Identify which cell holds the provided text, then report its (X, Y) central coordinate. 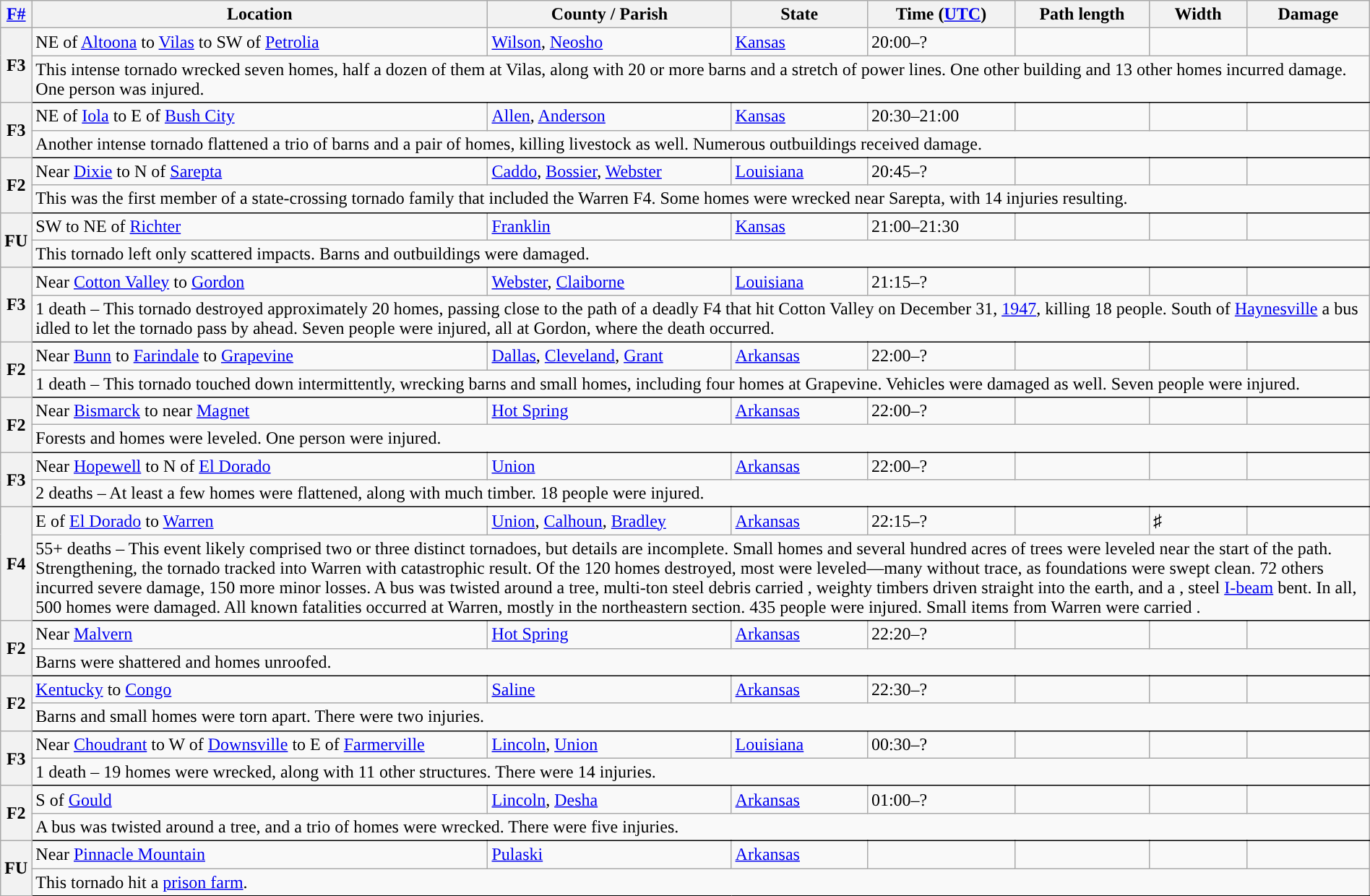
Time (UTC) (941, 14)
Lincoln, Desha (610, 799)
22:20–? (941, 634)
County / Parish (610, 14)
20:45–? (941, 171)
22:30–? (941, 689)
Location (260, 14)
F# (16, 14)
20:00–? (941, 42)
Width (1198, 14)
Path length (1082, 14)
Near Pinnacle Mountain (260, 854)
E of El Dorado to Warren (260, 521)
A bus was twisted around a tree, and a trio of homes were wrecked. There were five injuries. (701, 827)
Near Bunn to Farindale to Grapevine (260, 356)
1 death – 19 homes were wrecked, along with 11 other structures. There were 14 injuries. (701, 772)
Saline (610, 689)
Union (610, 466)
Kentucky to Congo (260, 689)
Near Bismarck to near Magnet (260, 411)
Franklin (610, 226)
Webster, Claiborne (610, 281)
This tornado left only scattered impacts. Barns and outbuildings were damaged. (701, 254)
Near Malvern (260, 634)
22:15–? (941, 521)
20:30–21:00 (941, 116)
SW to NE of Richter (260, 226)
00:30–? (941, 744)
Barns and small homes were torn apart. There were two injuries. (701, 717)
Allen, Anderson (610, 116)
01:00–? (941, 799)
NE of Iola to E of Bush City (260, 116)
Forests and homes were leveled. One person were injured. (701, 439)
Near Dixie to N of Sarepta (260, 171)
2 deaths – At least a few homes were flattened, along with much timber. 18 people were injured. (701, 494)
F4 (16, 564)
Barns were shattered and homes unroofed. (701, 662)
Near Choudrant to W of Downsville to E of Farmerville (260, 744)
Near Cotton Valley to Gordon (260, 281)
Wilson, Neosho (610, 42)
Lincoln, Union (610, 744)
This tornado hit a prison farm. (701, 882)
21:00–21:30 (941, 226)
Caddo, Bossier, Webster (610, 171)
Pulaski (610, 854)
Union, Calhoun, Bradley (610, 521)
Damage (1309, 14)
S of Gould (260, 799)
Dallas, Cleveland, Grant (610, 356)
21:15–? (941, 281)
Near Hopewell to N of El Dorado (260, 466)
NE of Altoona to Vilas to SW of Petrolia (260, 42)
Another intense tornado flattened a trio of barns and a pair of homes, killing livestock as well. Numerous outbuildings received damage. (701, 144)
State (799, 14)
♯ (1198, 521)
